Return (X, Y) of the center of cell containing provided text 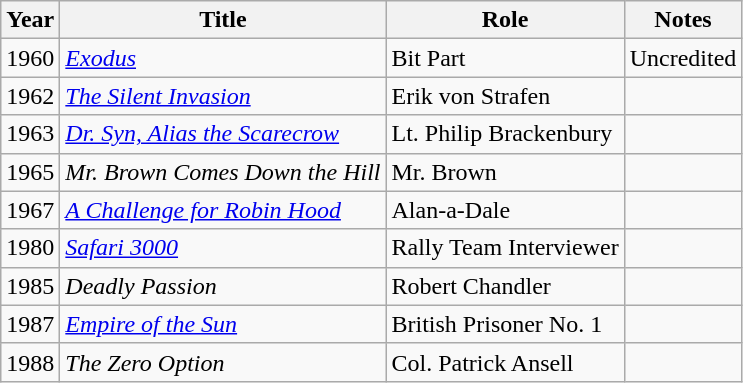
Year (30, 20)
Deadly Passion (223, 286)
The Zero Option (223, 362)
Uncredited (683, 58)
1967 (30, 210)
Alan-a-Dale (505, 210)
1965 (30, 172)
Mr. Brown (505, 172)
Rally Team Interviewer (505, 248)
Bit Part (505, 58)
Safari 3000 (223, 248)
1963 (30, 134)
Empire of the Sun (223, 324)
Col. Patrick Ansell (505, 362)
Role (505, 20)
A Challenge for Robin Hood (223, 210)
Erik von Strafen (505, 96)
Notes (683, 20)
Exodus (223, 58)
The Silent Invasion (223, 96)
1985 (30, 286)
Mr. Brown Comes Down the Hill (223, 172)
1980 (30, 248)
1987 (30, 324)
Robert Chandler (505, 286)
Lt. Philip Brackenbury (505, 134)
1960 (30, 58)
1962 (30, 96)
1988 (30, 362)
Dr. Syn, Alias the Scarecrow (223, 134)
Title (223, 20)
British Prisoner No. 1 (505, 324)
